Scan for the cell matching the given text and deliver its (x, y) coordinate at center. 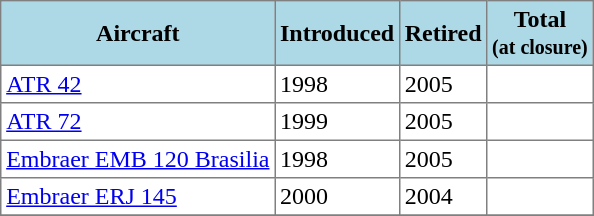
Retired (442, 33)
ATR 72 (138, 122)
Embraer EMB 120 Brasilia (138, 159)
ATR 42 (138, 84)
2004 (442, 197)
Total (at closure) (540, 33)
2000 (338, 197)
1999 (338, 122)
Embraer ERJ 145 (138, 197)
Introduced (338, 33)
Aircraft (138, 33)
